Scan for the cell matching the given text and deliver its (X, Y) coordinate at center. 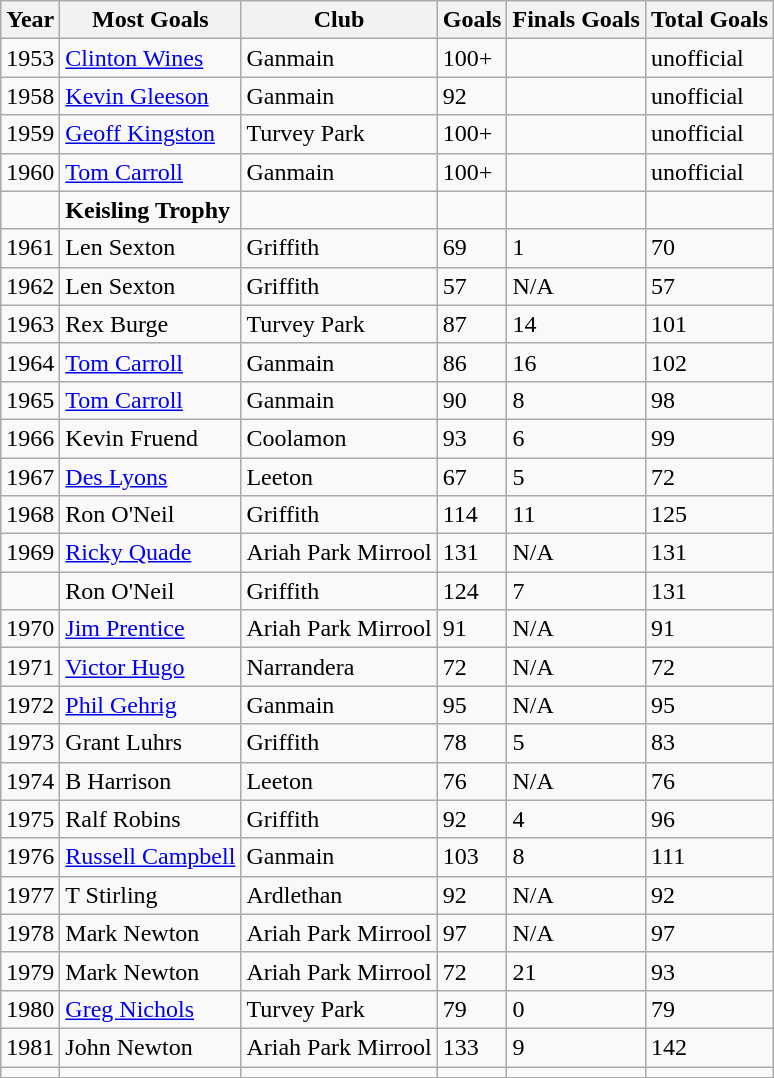
Most Goals (150, 20)
14 (576, 324)
1960 (30, 172)
1959 (30, 134)
142 (709, 1047)
70 (709, 248)
1963 (30, 324)
99 (709, 438)
Finals Goals (576, 20)
1961 (30, 248)
124 (472, 591)
103 (472, 857)
1958 (30, 96)
6 (576, 438)
21 (576, 971)
69 (472, 248)
Narrandera (339, 667)
Phil Gehrig (150, 705)
T Stirling (150, 895)
1981 (30, 1047)
1966 (30, 438)
7 (576, 591)
Kevin Fruend (150, 438)
Jim Prentice (150, 629)
1967 (30, 477)
1965 (30, 400)
1975 (30, 819)
Rex Burge (150, 324)
98 (709, 400)
1980 (30, 1009)
Russell Campbell (150, 857)
78 (472, 743)
96 (709, 819)
Total Goals (709, 20)
Grant Luhrs (150, 743)
11 (576, 515)
9 (576, 1047)
67 (472, 477)
114 (472, 515)
1973 (30, 743)
83 (709, 743)
4 (576, 819)
John Newton (150, 1047)
1953 (30, 58)
86 (472, 362)
B Harrison (150, 781)
0 (576, 1009)
111 (709, 857)
1977 (30, 895)
1 (576, 248)
Des Lyons (150, 477)
Clinton Wines (150, 58)
102 (709, 362)
1971 (30, 667)
Coolamon (339, 438)
Goals (472, 20)
1974 (30, 781)
Greg Nichols (150, 1009)
Geoff Kingston (150, 134)
Ralf Robins (150, 819)
1962 (30, 286)
Ardlethan (339, 895)
87 (472, 324)
125 (709, 515)
1976 (30, 857)
Kevin Gleeson (150, 96)
Year (30, 20)
Ricky Quade (150, 553)
133 (472, 1047)
1972 (30, 705)
16 (576, 362)
1979 (30, 971)
90 (472, 400)
Club (339, 20)
1970 (30, 629)
1978 (30, 933)
1968 (30, 515)
1964 (30, 362)
101 (709, 324)
Keisling Trophy (150, 210)
1969 (30, 553)
Victor Hugo (150, 667)
